From the cell containing the given text, extract its center point as [x, y] coordinate. 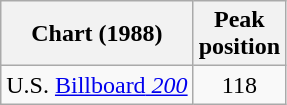
Peakposition [239, 34]
Chart (1988) [97, 34]
U.S. Billboard 200 [97, 85]
118 [239, 85]
